Detect which cell encompasses the target text, then output its [X, Y] center coordinate. 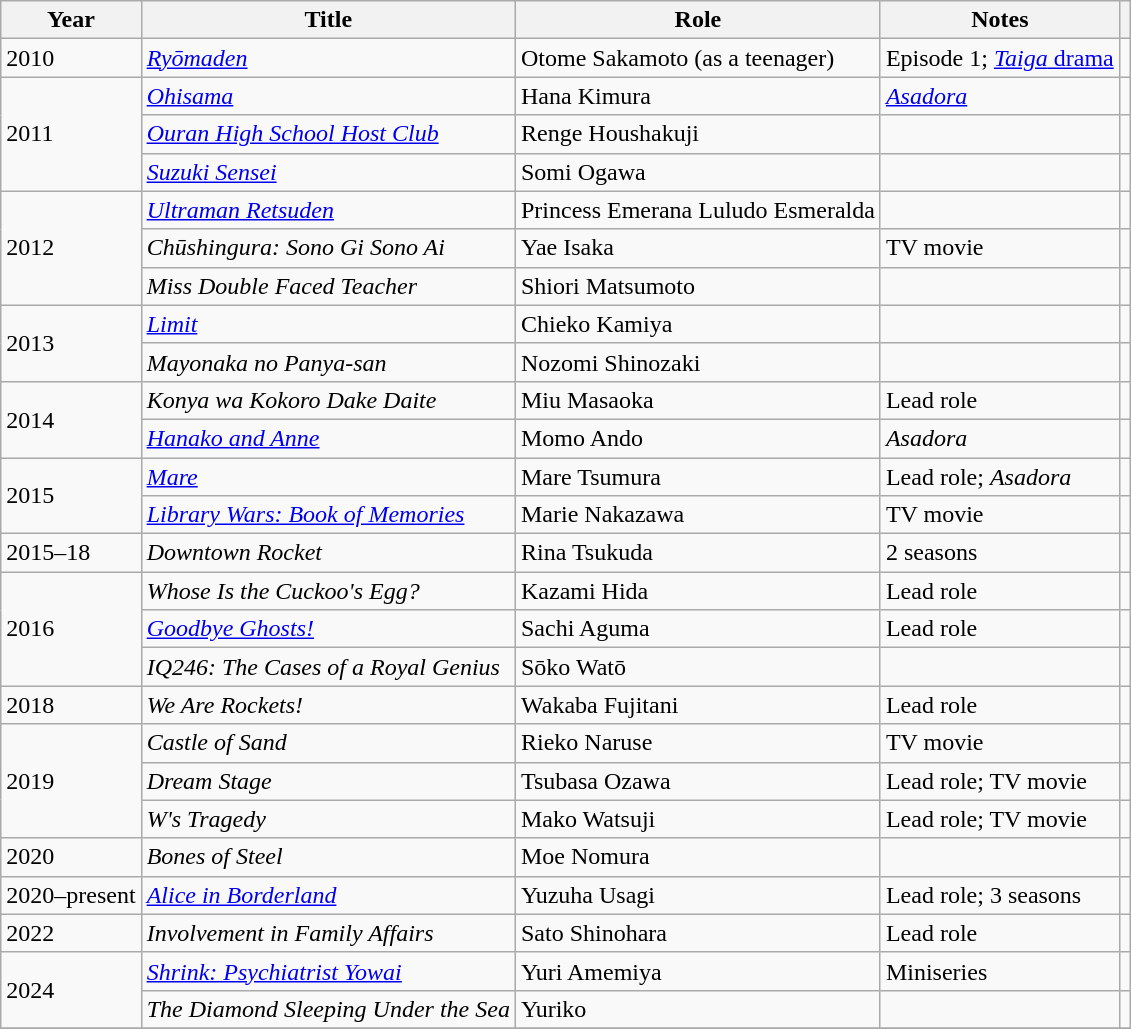
Title [328, 20]
Rina Tsukuda [698, 553]
W's Tragedy [328, 819]
Miu Masaoka [698, 400]
Konya wa Kokoro Dake Daite [328, 400]
Hana Kimura [698, 96]
Sato Shinohara [698, 933]
Lead role; Asadora [1000, 477]
Involvement in Family Affairs [328, 933]
Episode 1; Taiga drama [1000, 58]
2014 [71, 419]
Somi Ogawa [698, 172]
2024 [71, 990]
Shrink: Psychiatrist Yowai [328, 971]
Year [71, 20]
2019 [71, 781]
Miss Double Faced Teacher [328, 286]
The Diamond Sleeping Under the Sea [328, 1009]
2020 [71, 857]
2015 [71, 496]
2018 [71, 705]
Dream Stage [328, 781]
2015–18 [71, 553]
IQ246: The Cases of a Royal Genius [328, 667]
Moe Nomura [698, 857]
2013 [71, 343]
Yuriko [698, 1009]
Mayonaka no Panya-san [328, 362]
2010 [71, 58]
Momo Ando [698, 438]
Yuri Amemiya [698, 971]
Lead role; 3 seasons [1000, 895]
Hanako and Anne [328, 438]
2020–present [71, 895]
2016 [71, 629]
2012 [71, 248]
Chūshingura: Sono Gi Sono Ai [328, 248]
Wakaba Fujitani [698, 705]
Yae Isaka [698, 248]
Kazami Hida [698, 591]
Downtown Rocket [328, 553]
Suzuki Sensei [328, 172]
Mako Watsuji [698, 819]
Bones of Steel [328, 857]
2011 [71, 134]
Limit [328, 324]
Mare [328, 477]
Notes [1000, 20]
Ryōmaden [328, 58]
Yuzuha Usagi [698, 895]
We Are Rockets! [328, 705]
Princess Emerana Luludo Esmeralda [698, 210]
Castle of Sand [328, 743]
Ohisama [328, 96]
Alice in Borderland [328, 895]
Whose Is the Cuckoo's Egg? [328, 591]
Nozomi Shinozaki [698, 362]
Otome Sakamoto (as a teenager) [698, 58]
Mare Tsumura [698, 477]
Ouran High School Host Club [328, 134]
2 seasons [1000, 553]
Sōko Watō [698, 667]
Tsubasa Ozawa [698, 781]
Rieko Naruse [698, 743]
Marie Nakazawa [698, 515]
Goodbye Ghosts! [328, 629]
Sachi Aguma [698, 629]
Chieko Kamiya [698, 324]
Library Wars: Book of Memories [328, 515]
Renge Houshakuji [698, 134]
Role [698, 20]
Miniseries [1000, 971]
Shiori Matsumoto [698, 286]
Ultraman Retsuden [328, 210]
2022 [71, 933]
